Return (X, Y) of the center of cell containing provided text 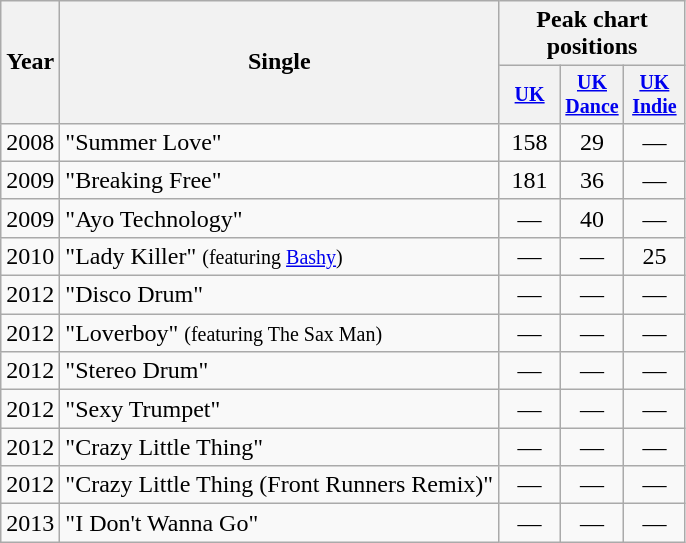
"Ayo Technology" (280, 218)
36 (592, 180)
"I Don't Wanna Go" (280, 523)
181 (530, 180)
2010 (30, 256)
"Breaking Free" (280, 180)
"Crazy Little Thing (Front Runners Remix)" (280, 485)
"Loverboy" (featuring The Sax Man) (280, 333)
Year (30, 62)
"Summer Love" (280, 142)
UK (530, 94)
2013 (30, 523)
"Stereo Drum" (280, 371)
"Disco Drum" (280, 295)
"Lady Killer" (featuring Bashy) (280, 256)
158 (530, 142)
Peak chart positions (592, 34)
Single (280, 62)
2008 (30, 142)
25 (654, 256)
UKDance (592, 94)
40 (592, 218)
"Crazy Little Thing" (280, 447)
"Sexy Trumpet" (280, 409)
UKIndie (654, 94)
29 (592, 142)
